Locate the cell with the specified text and output its [x, y] center coordinate. 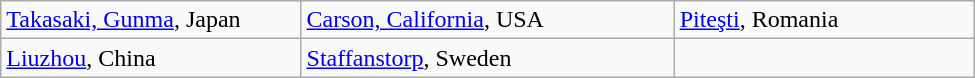
Piteşti, Romania [824, 20]
Liuzhou, China [151, 58]
Carson, California, USA [488, 20]
Staffanstorp, Sweden [488, 58]
Takasaki, Gunma, Japan [151, 20]
